Search for the cell housing the specified text and yield its [X, Y] center coordinate. 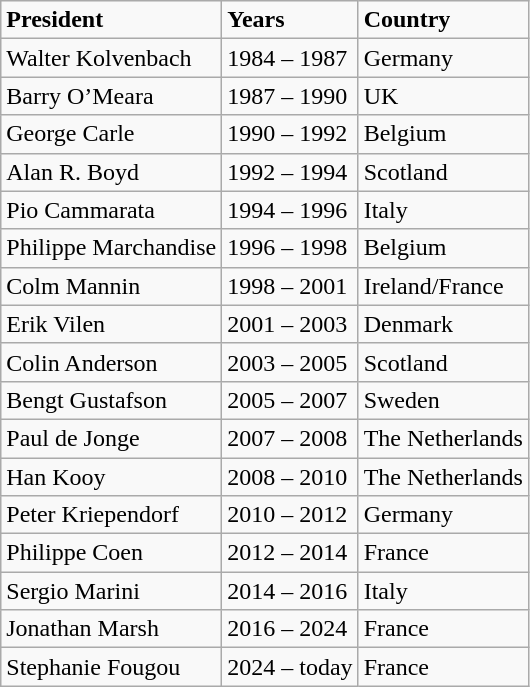
2001 – 2003 [290, 324]
1987 – 1990 [290, 96]
2014 – 2016 [290, 591]
Denmark [443, 324]
Han Kooy [112, 477]
1998 – 2001 [290, 286]
Erik Vilen [112, 324]
Years [290, 20]
1992 – 1994 [290, 172]
2005 – 2007 [290, 400]
Sweden [443, 400]
Paul de Jonge [112, 438]
2007 – 2008 [290, 438]
1994 – 1996 [290, 210]
Peter Kriependorf [112, 515]
2016 – 2024 [290, 629]
Pio Cammarata [112, 210]
Sergio Marini [112, 591]
Stephanie Fougou [112, 667]
2008 – 2010 [290, 477]
Country [443, 20]
Jonathan Marsh [112, 629]
2003 – 2005 [290, 362]
Philippe Marchandise [112, 248]
Philippe Coen [112, 553]
2010 – 2012 [290, 515]
2012 – 2014 [290, 553]
Walter Kolvenbach [112, 58]
UK [443, 96]
George Carle [112, 134]
1990 – 1992 [290, 134]
Alan R. Boyd [112, 172]
Colin Anderson [112, 362]
Bengt Gustafson [112, 400]
Ireland/France [443, 286]
Colm Mannin [112, 286]
1996 – 1998 [290, 248]
President [112, 20]
2024 – today [290, 667]
Barry O’Meara [112, 96]
1984 – 1987 [290, 58]
